From the cell containing the given text, extract its center point as (x, y) coordinate. 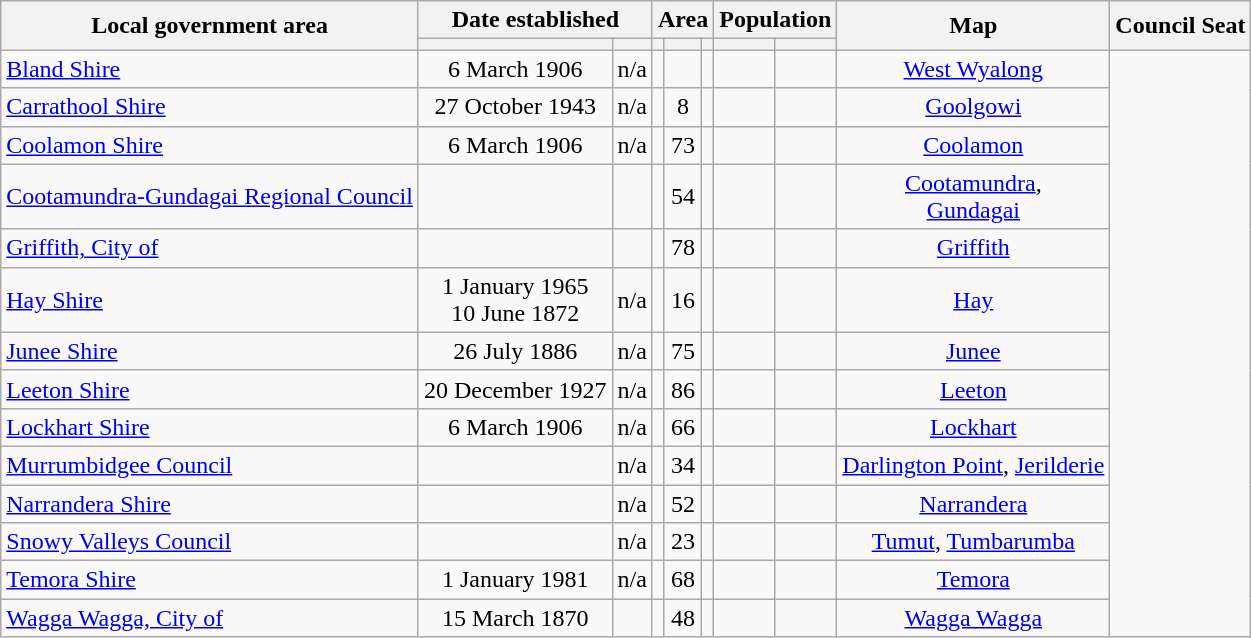
Temora (974, 580)
Map (974, 26)
Local government area (210, 26)
54 (683, 196)
68 (683, 580)
1 January 1981 (515, 580)
Lockhart Shire (210, 427)
73 (683, 145)
8 (683, 107)
Wagga Wagga (974, 618)
Area (682, 20)
Population (776, 20)
Snowy Valleys Council (210, 542)
Goolgowi (974, 107)
Leeton Shire (210, 389)
Hay Shire (210, 300)
34 (683, 465)
Wagga Wagga, City of (210, 618)
Junee Shire (210, 351)
Darlington Point, Jerilderie (974, 465)
Narrandera Shire (210, 503)
Tumut, Tumbarumba (974, 542)
Carrathool Shire (210, 107)
Date established (535, 20)
West Wyalong (974, 69)
Temora Shire (210, 580)
Coolamon Shire (210, 145)
78 (683, 248)
48 (683, 618)
Cootamundra,Gundagai (974, 196)
Hay (974, 300)
52 (683, 503)
Leeton (974, 389)
Griffith (974, 248)
66 (683, 427)
Council Seat (1180, 26)
75 (683, 351)
20 December 1927 (515, 389)
Coolamon (974, 145)
Narrandera (974, 503)
Murrumbidgee Council (210, 465)
Lockhart (974, 427)
1 January 196510 June 1872 (515, 300)
27 October 1943 (515, 107)
Griffith, City of (210, 248)
26 July 1886 (515, 351)
16 (683, 300)
Junee (974, 351)
23 (683, 542)
15 March 1870 (515, 618)
86 (683, 389)
Cootamundra-Gundagai Regional Council (210, 196)
Bland Shire (210, 69)
